Find where the given text appears and provide that cell's center as (x, y) coordinate. 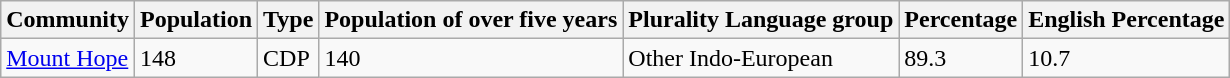
140 (471, 58)
Other Indo-European (761, 58)
English Percentage (1126, 20)
Population of over five years (471, 20)
Community (68, 20)
Type (288, 20)
Plurality Language group (761, 20)
Mount Hope (68, 58)
Percentage (961, 20)
CDP (288, 58)
148 (196, 58)
10.7 (1126, 58)
Population (196, 20)
89.3 (961, 58)
